Return the [X, Y] coordinate for the center point of the cell that contains the specified text.  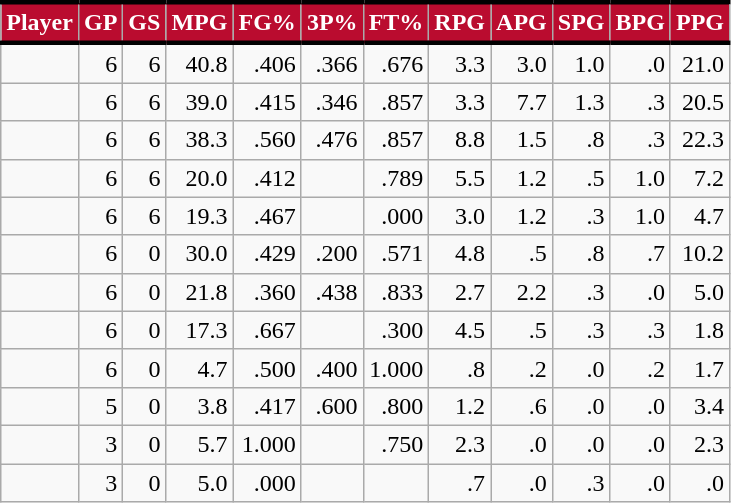
.417 [267, 406]
10.2 [700, 254]
40.8 [200, 63]
5 [100, 406]
.429 [267, 254]
5.5 [460, 178]
.476 [332, 140]
.360 [267, 292]
.676 [396, 63]
.406 [267, 63]
APG [522, 22]
3.8 [200, 406]
.789 [396, 178]
.6 [522, 406]
.200 [332, 254]
.415 [267, 102]
GP [100, 22]
.412 [267, 178]
22.3 [700, 140]
.300 [396, 330]
30.0 [200, 254]
.667 [267, 330]
8.8 [460, 140]
Player [40, 22]
FT% [396, 22]
1.7 [700, 368]
RPG [460, 22]
7.7 [522, 102]
38.3 [200, 140]
4.5 [460, 330]
3P% [332, 22]
3.4 [700, 406]
20.0 [200, 178]
5.7 [200, 444]
.833 [396, 292]
PPG [700, 22]
20.5 [700, 102]
.467 [267, 216]
.366 [332, 63]
.571 [396, 254]
7.2 [700, 178]
17.3 [200, 330]
BPG [640, 22]
.750 [396, 444]
21.8 [200, 292]
2.2 [522, 292]
21.0 [700, 63]
19.3 [200, 216]
2.7 [460, 292]
.560 [267, 140]
.800 [396, 406]
.346 [332, 102]
MPG [200, 22]
.500 [267, 368]
1.8 [700, 330]
1.5 [522, 140]
SPG [581, 22]
4.8 [460, 254]
39.0 [200, 102]
GS [144, 22]
FG% [267, 22]
.438 [332, 292]
.400 [332, 368]
.600 [332, 406]
1.3 [581, 102]
